Pinpoint the cell where the given text exists, returning its [x, y] midpoint coordinate. 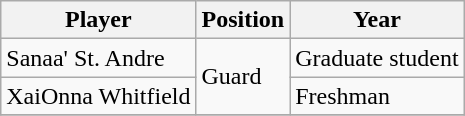
Player [98, 20]
Year [377, 20]
Position [243, 20]
Guard [243, 77]
XaiOnna Whitfield [98, 96]
Sanaa' St. Andre [98, 58]
Graduate student [377, 58]
Freshman [377, 96]
